Extract the (x, y) coordinate from the center of the cell holding the provided text.  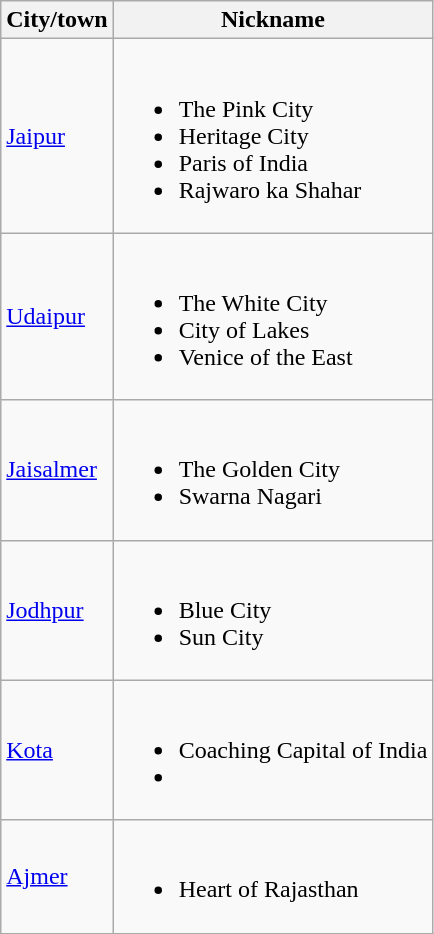
Nickname (273, 20)
Ajmer (57, 876)
Kota (57, 750)
The Pink City Heritage CityParis of IndiaRajwaro ka Shahar (273, 136)
Blue CitySun City (273, 610)
City/town (57, 20)
Jaisalmer (57, 470)
Jaipur (57, 136)
Coaching Capital of India (273, 750)
The White CityCity of LakesVenice of the East (273, 316)
Udaipur (57, 316)
The Golden CitySwarna Nagari (273, 470)
Jodhpur (57, 610)
Heart of Rajasthan (273, 876)
